Capture the cell that displays the provided text and extract its [x, y] central coordinate. 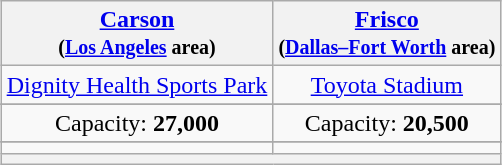
Carson (Los Angeles area) [137, 34]
Toyota Stadium [387, 85]
Dignity Health Sports Park [137, 85]
Frisco (Dallas–Fort Worth area) [387, 34]
Capacity: 27,000 [137, 123]
Capacity: 20,500 [387, 123]
